Extract the (X, Y) coordinate from the center of the cell holding the provided text.  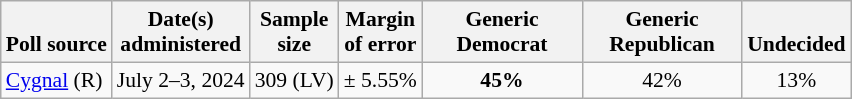
309 (LV) (294, 80)
Date(s)administered (181, 32)
GenericDemocrat (502, 32)
Marginof error (380, 32)
45% (502, 80)
± 5.55% (380, 80)
Samplesize (294, 32)
Poll source (56, 32)
42% (662, 80)
Undecided (796, 32)
GenericRepublican (662, 32)
Cygnal (R) (56, 80)
13% (796, 80)
July 2–3, 2024 (181, 80)
